Find where the given text appears and provide that cell's center as [x, y] coordinate. 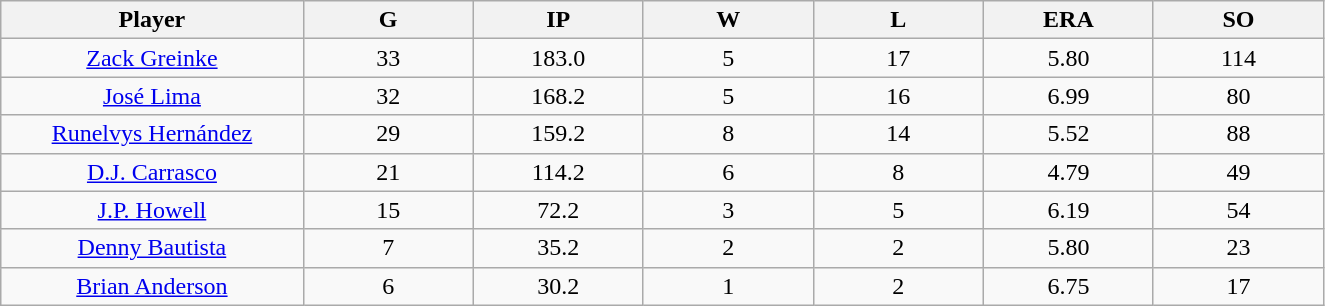
José Lima [152, 96]
IP [558, 20]
88 [1238, 134]
4.79 [1068, 172]
Runelvys Hernández [152, 134]
168.2 [558, 96]
23 [1238, 248]
D.J. Carrasco [152, 172]
33 [388, 58]
W [728, 20]
35.2 [558, 248]
ERA [1068, 20]
Denny Bautista [152, 248]
Player [152, 20]
Zack Greinke [152, 58]
32 [388, 96]
54 [1238, 210]
L [898, 20]
7 [388, 248]
6.99 [1068, 96]
30.2 [558, 286]
114 [1238, 58]
183.0 [558, 58]
Brian Anderson [152, 286]
6.75 [1068, 286]
14 [898, 134]
80 [1238, 96]
159.2 [558, 134]
6.19 [1068, 210]
J.P. Howell [152, 210]
SO [1238, 20]
21 [388, 172]
3 [728, 210]
15 [388, 210]
G [388, 20]
5.52 [1068, 134]
49 [1238, 172]
1 [728, 286]
29 [388, 134]
72.2 [558, 210]
16 [898, 96]
114.2 [558, 172]
